Provide the (X, Y) coordinate of the cell's center where the given text is located.  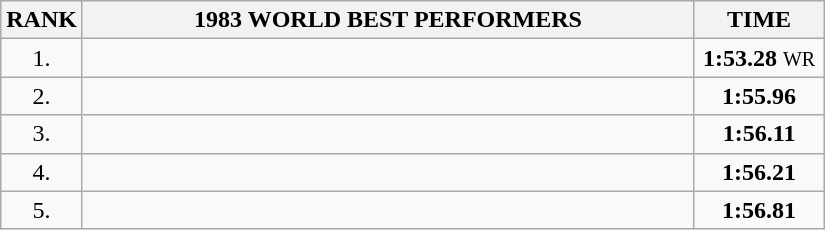
1:53.28 WR (760, 58)
4. (42, 172)
RANK (42, 20)
1:56.21 (760, 172)
TIME (760, 20)
1. (42, 58)
1:56.81 (760, 210)
1:55.96 (760, 96)
3. (42, 134)
2. (42, 96)
1:56.11 (760, 134)
5. (42, 210)
1983 WORLD BEST PERFORMERS (388, 20)
